Return the (x, y) coordinate for the center point of the cell that contains the specified text.  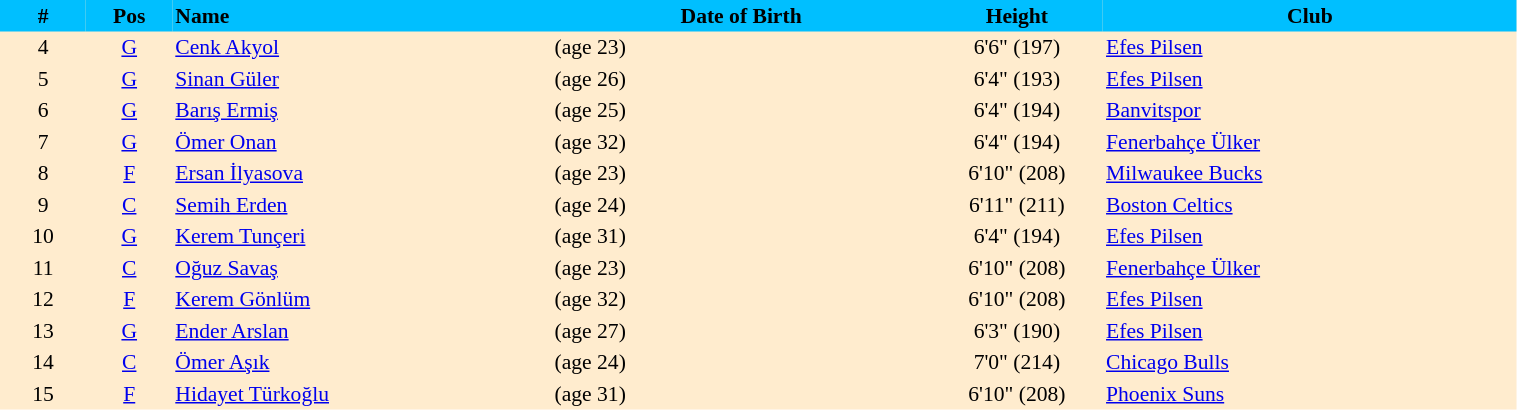
(age 27) (742, 331)
Oğuz Savaş (362, 268)
Phoenix Suns (1310, 394)
(age 26) (742, 79)
Sinan Güler (362, 79)
11 (43, 268)
Ömer Onan (362, 142)
Ersan İlyasova (362, 174)
Banvitspor (1310, 110)
14 (43, 362)
Name (362, 16)
Ender Arslan (362, 331)
10 (43, 236)
Pos (129, 16)
Height (1017, 16)
6'6" (197) (1017, 48)
12 (43, 300)
Chicago Bulls (1310, 362)
(age 25) (742, 110)
8 (43, 174)
Cenk Akyol (362, 48)
5 (43, 79)
7 (43, 142)
6'3" (190) (1017, 331)
Kerem Tunçeri (362, 236)
6'11" (211) (1017, 205)
15 (43, 394)
Milwaukee Bucks (1310, 174)
9 (43, 205)
4 (43, 48)
6 (43, 110)
Semih Erden (362, 205)
Hidayet Türkoğlu (362, 394)
# (43, 16)
Ömer Aşık (362, 362)
7'0" (214) (1017, 362)
Club (1310, 16)
13 (43, 331)
Kerem Gönlüm (362, 300)
Date of Birth (742, 16)
Barış Ermiş (362, 110)
Boston Celtics (1310, 205)
6'4" (193) (1017, 79)
